Extract the [x, y] coordinate from the center of the cell holding the provided text.  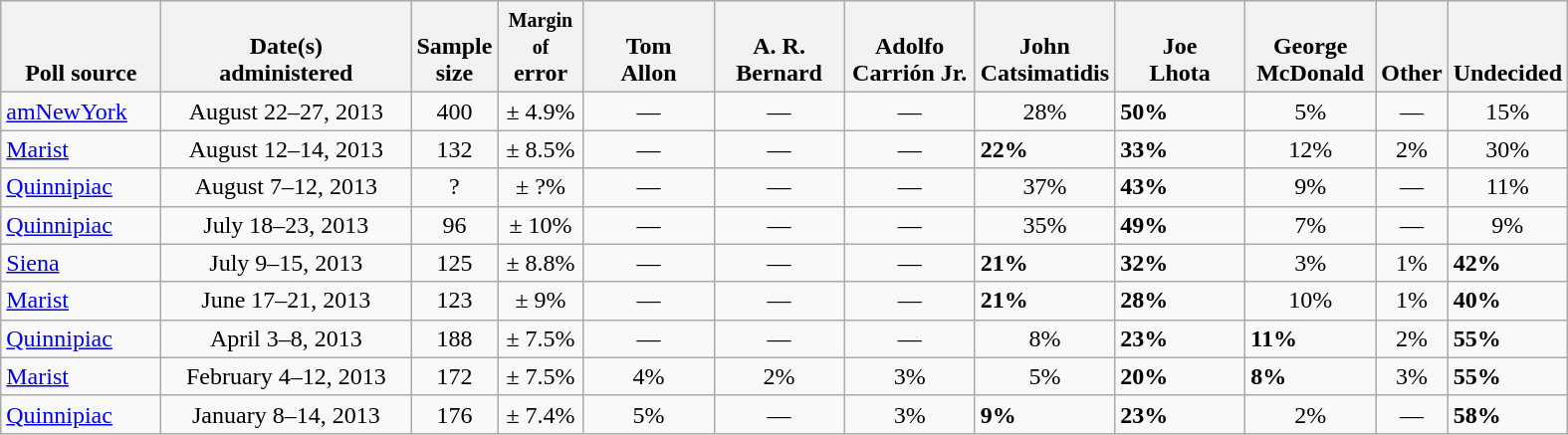
June 17–21, 2013 [287, 301]
43% [1181, 187]
7% [1310, 225]
July 9–15, 2013 [287, 263]
amNewYork [82, 111]
Date(s)administered [287, 47]
± 7.4% [541, 414]
Samplesize [454, 47]
125 [454, 263]
15% [1507, 111]
± 9% [541, 301]
40% [1507, 301]
? [454, 187]
30% [1507, 149]
42% [1507, 263]
JohnCatsimatidis [1044, 47]
Margin oferror [541, 47]
± 8.5% [541, 149]
33% [1181, 149]
February 4–12, 2013 [287, 376]
± 8.8% [541, 263]
Poll source [82, 47]
400 [454, 111]
Other [1412, 47]
August 12–14, 2013 [287, 149]
176 [454, 414]
± 10% [541, 225]
Undecided [1507, 47]
AdolfoCarrión Jr. [910, 47]
123 [454, 301]
96 [454, 225]
GeorgeMcDonald [1310, 47]
10% [1310, 301]
58% [1507, 414]
4% [649, 376]
± 4.9% [541, 111]
TomAllon [649, 47]
JoeLhota [1181, 47]
172 [454, 376]
August 22–27, 2013 [287, 111]
50% [1181, 111]
22% [1044, 149]
April 3–8, 2013 [287, 338]
35% [1044, 225]
Siena [82, 263]
188 [454, 338]
A. R.Bernard [779, 47]
132 [454, 149]
20% [1181, 376]
49% [1181, 225]
August 7–12, 2013 [287, 187]
± ?% [541, 187]
January 8–14, 2013 [287, 414]
37% [1044, 187]
July 18–23, 2013 [287, 225]
12% [1310, 149]
32% [1181, 263]
